Locate the cell with the specified text and output its [X, Y] center coordinate. 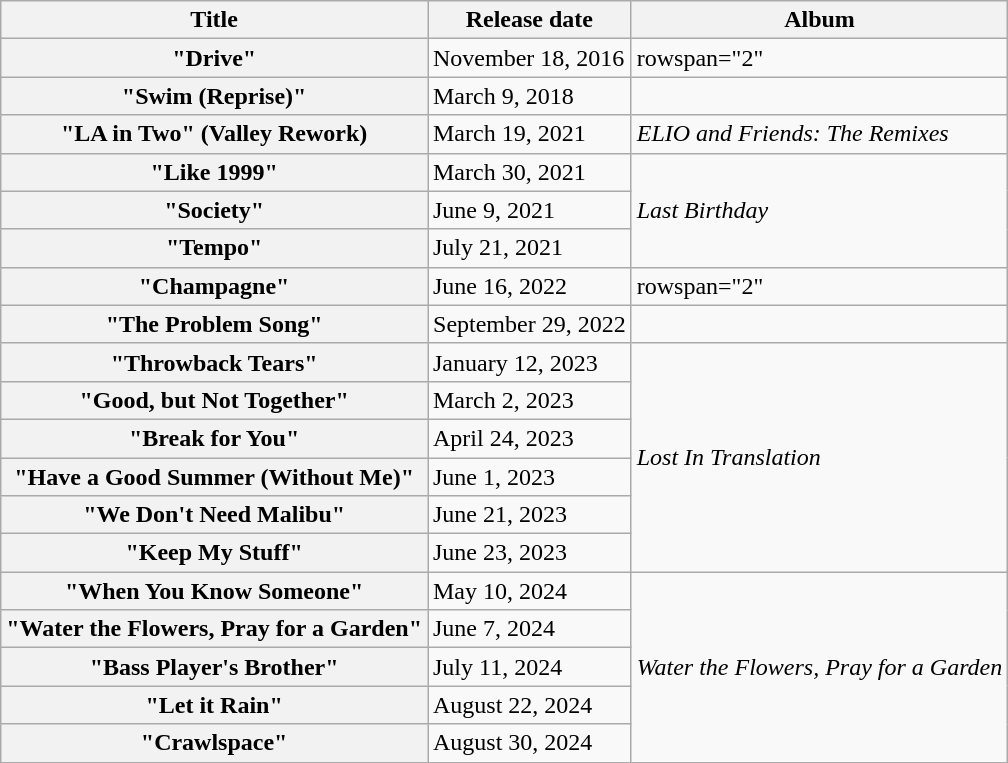
"We Don't Need Malibu" [214, 515]
September 29, 2022 [530, 324]
"Tempo" [214, 248]
July 11, 2024 [530, 667]
"Crawlspace" [214, 743]
"Bass Player's Brother" [214, 667]
March 9, 2018 [530, 96]
August 30, 2024 [530, 743]
March 30, 2021 [530, 172]
June 21, 2023 [530, 515]
"Good, but Not Together" [214, 400]
"When You Know Someone" [214, 591]
June 1, 2023 [530, 477]
July 21, 2021 [530, 248]
November 18, 2016 [530, 58]
"Break for You" [214, 438]
ELIO and Friends: The Remixes [820, 134]
March 2, 2023 [530, 400]
"Let it Rain" [214, 705]
June 9, 2021 [530, 210]
"LA in Two" (Valley Rework) [214, 134]
Release date [530, 20]
"Keep My Stuff" [214, 553]
"Have a Good Summer (Without Me)" [214, 477]
June 23, 2023 [530, 553]
August 22, 2024 [530, 705]
"Throwback Tears" [214, 362]
January 12, 2023 [530, 362]
June 7, 2024 [530, 629]
"The Problem Song" [214, 324]
"Champagne" [214, 286]
"Swim (Reprise)" [214, 96]
Album [820, 20]
"Like 1999" [214, 172]
"Water the Flowers, Pray for a Garden" [214, 629]
Water the Flowers, Pray for a Garden [820, 667]
"Drive" [214, 58]
"Society" [214, 210]
June 16, 2022 [530, 286]
Lost In Translation [820, 457]
May 10, 2024 [530, 591]
March 19, 2021 [530, 134]
April 24, 2023 [530, 438]
Title [214, 20]
Last Birthday [820, 210]
